Return the (X, Y) coordinate for the center point of the cell that contains the specified text.  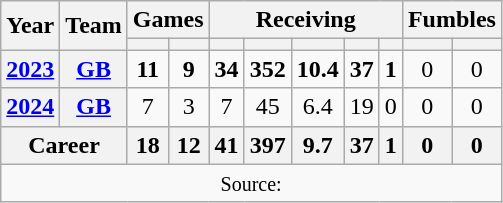
34 (226, 69)
9 (188, 69)
352 (268, 69)
Team (94, 26)
10.4 (318, 69)
45 (268, 107)
18 (148, 145)
9.7 (318, 145)
2023 (30, 69)
41 (226, 145)
397 (268, 145)
3 (188, 107)
Fumbles (452, 20)
Year (30, 26)
Games (168, 20)
Source: (252, 183)
12 (188, 145)
19 (362, 107)
6.4 (318, 107)
11 (148, 69)
Career (64, 145)
2024 (30, 107)
Receiving (306, 20)
